Return (X, Y) of the center of cell containing provided text 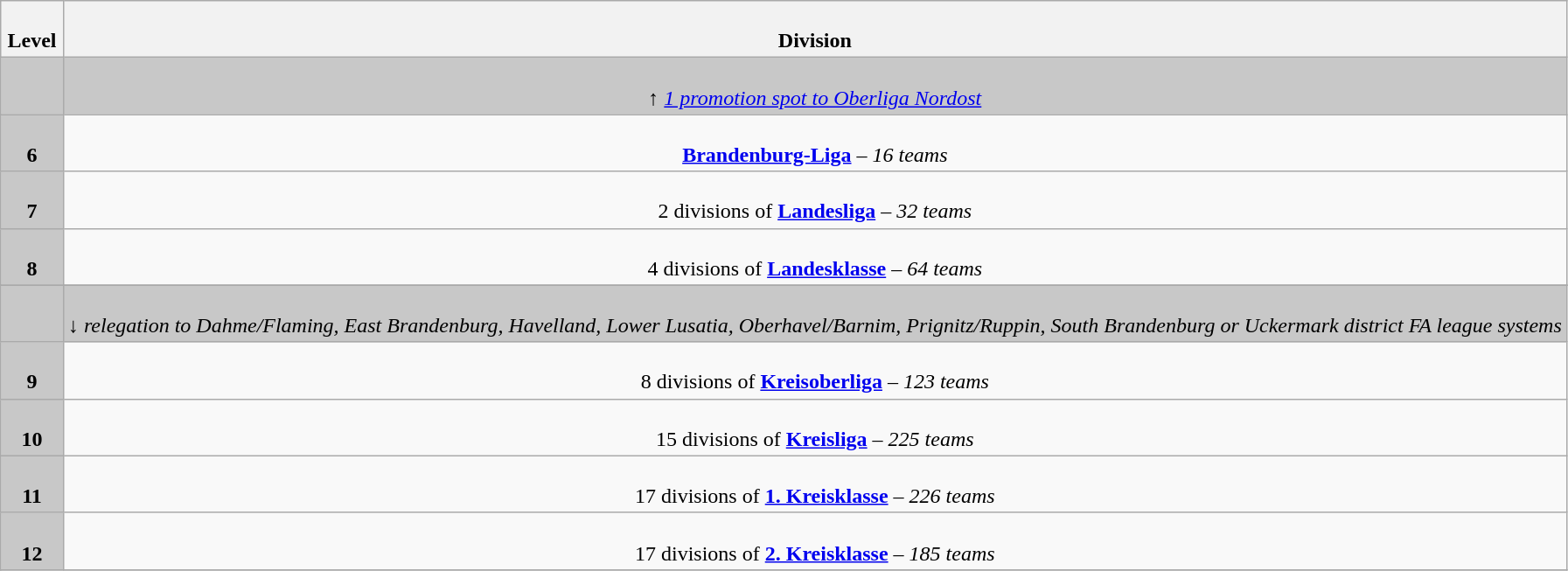
8 (32, 257)
2 divisions of Landesliga – 32 teams (815, 199)
Level (32, 30)
7 (32, 199)
Division (815, 30)
Brandenburg-Liga – 16 teams (815, 143)
12 (32, 540)
10 (32, 427)
4 divisions of Landesklasse – 64 teams (815, 257)
9 (32, 371)
17 divisions of 1. Kreisklasse – 226 teams (815, 484)
8 divisions of Kreisoberliga – 123 teams (815, 371)
↑ 1 promotion spot to Oberliga Nordost (815, 86)
17 divisions of 2. Kreisklasse – 185 teams (815, 540)
11 (32, 484)
6 (32, 143)
15 divisions of Kreisliga – 225 teams (815, 427)
